Determine the [x, y] coordinate at the center of the cell enclosing the given text.  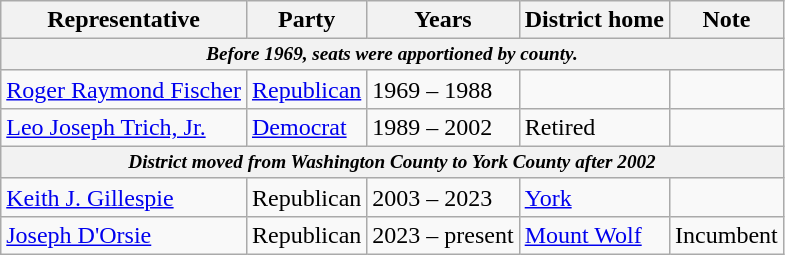
Years [443, 20]
Before 1969, seats were apportioned by county. [392, 55]
Incumbent [727, 235]
Roger Raymond Fischer [124, 89]
Retired [594, 128]
Joseph D'Orsie [124, 235]
2023 – present [443, 235]
Representative [124, 20]
York [594, 197]
District home [594, 20]
District moved from Washington County to York County after 2002 [392, 163]
Keith J. Gillespie [124, 197]
Democrat [306, 128]
1989 – 2002 [443, 128]
Mount Wolf [594, 235]
2003 – 2023 [443, 197]
Party [306, 20]
1969 – 1988 [443, 89]
Leo Joseph Trich, Jr. [124, 128]
Note [727, 20]
